Capture the cell that displays the provided text and extract its [x, y] central coordinate. 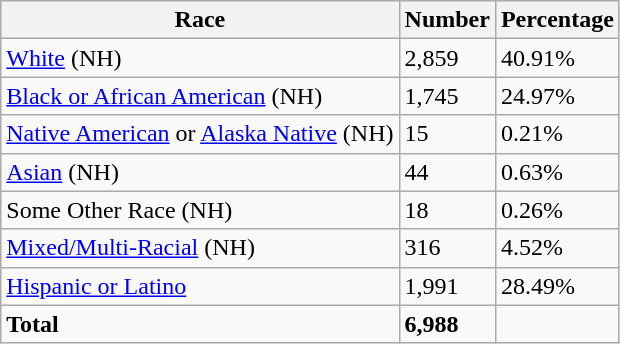
4.52% [557, 248]
15 [447, 134]
18 [447, 210]
2,859 [447, 58]
Total [200, 324]
Mixed/Multi-Racial (NH) [200, 248]
Asian (NH) [200, 172]
Black or African American (NH) [200, 96]
6,988 [447, 324]
0.26% [557, 210]
Native American or Alaska Native (NH) [200, 134]
44 [447, 172]
1,991 [447, 286]
Some Other Race (NH) [200, 210]
1,745 [447, 96]
Hispanic or Latino [200, 286]
Percentage [557, 20]
24.97% [557, 96]
White (NH) [200, 58]
316 [447, 248]
0.21% [557, 134]
Race [200, 20]
40.91% [557, 58]
28.49% [557, 286]
Number [447, 20]
0.63% [557, 172]
